Pinpoint the cell where the given text exists, returning its (x, y) midpoint coordinate. 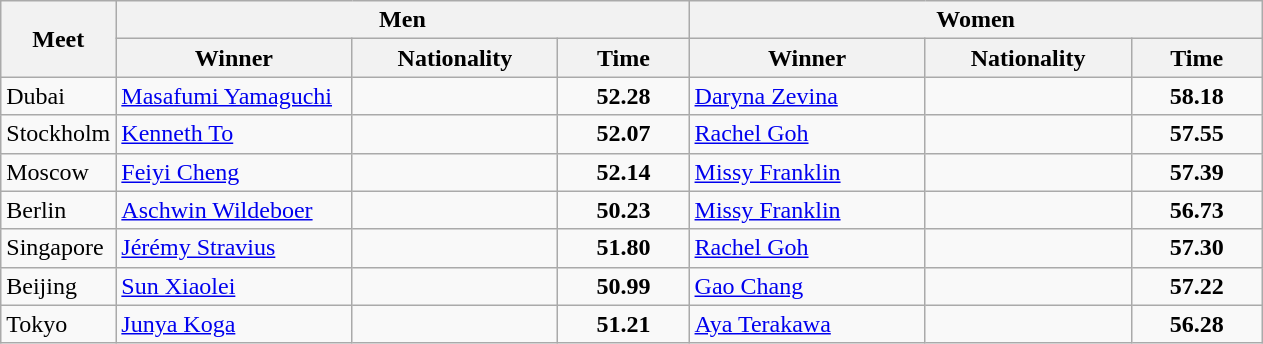
Moscow (58, 172)
58.18 (1196, 96)
Meet (58, 39)
Junya Koga (234, 324)
Berlin (58, 210)
Singapore (58, 248)
Dubai (58, 96)
Men (402, 20)
50.23 (624, 210)
Aschwin Wildeboer (234, 210)
52.07 (624, 134)
Beijing (58, 286)
57.30 (1196, 248)
Tokyo (58, 324)
Women (976, 20)
57.39 (1196, 172)
Feiyi Cheng (234, 172)
Daryna Zevina (807, 96)
Masafumi Yamaguchi (234, 96)
Kenneth To (234, 134)
51.21 (624, 324)
51.80 (624, 248)
52.28 (624, 96)
56.73 (1196, 210)
57.55 (1196, 134)
52.14 (624, 172)
Jérémy Stravius (234, 248)
57.22 (1196, 286)
50.99 (624, 286)
Aya Terakawa (807, 324)
56.28 (1196, 324)
Sun Xiaolei (234, 286)
Gao Chang (807, 286)
Stockholm (58, 134)
